Return (x, y) of the center of cell containing provided text 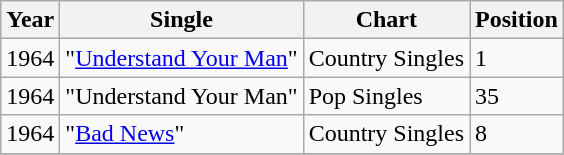
1 (517, 58)
Single (182, 20)
Position (517, 20)
35 (517, 96)
Year (30, 20)
"Bad News" (182, 134)
Pop Singles (386, 96)
8 (517, 134)
Chart (386, 20)
